Capture the cell that displays the provided text and extract its [X, Y] central coordinate. 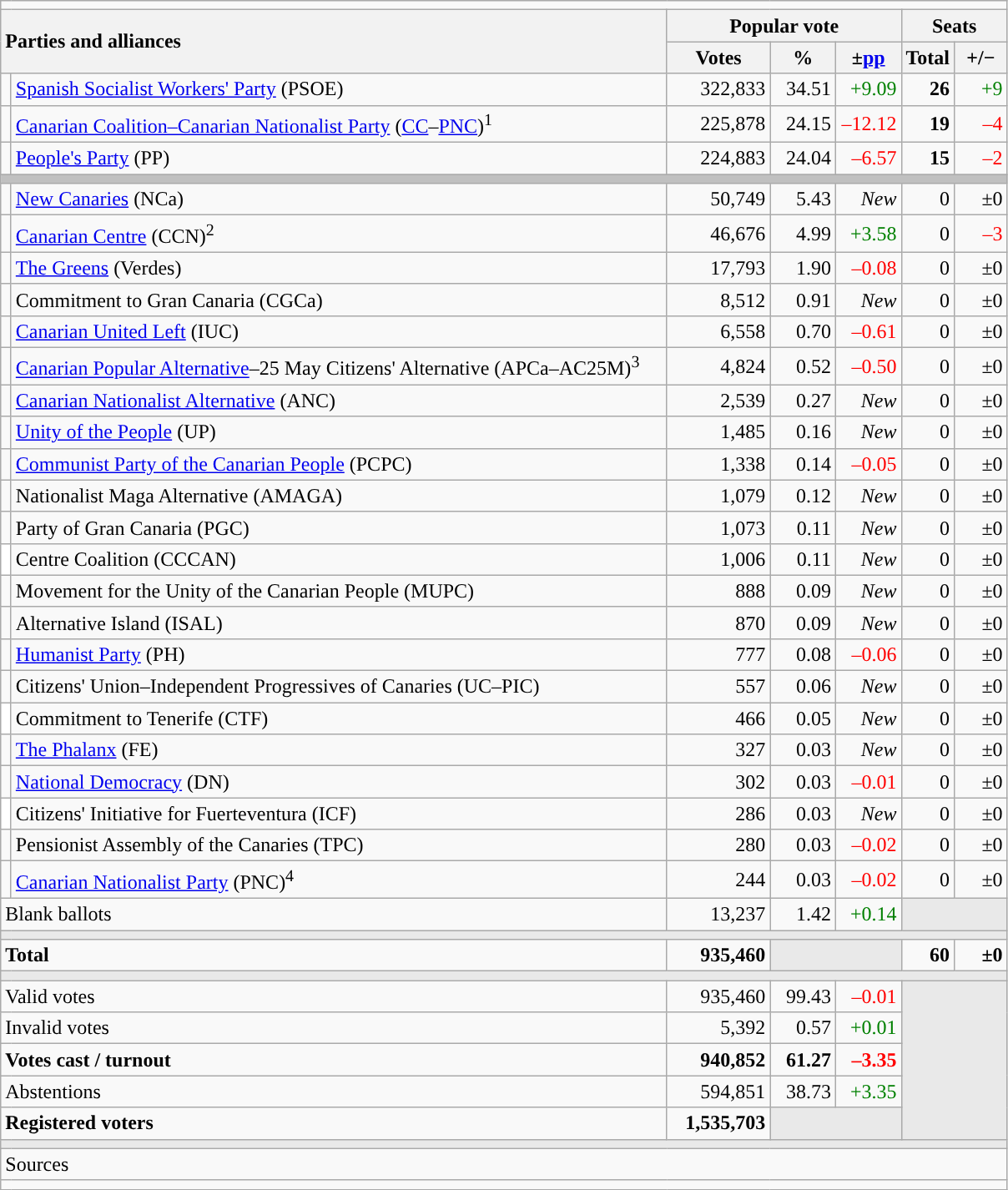
National Democracy (DN) [339, 782]
Seats [955, 26]
1.90 [803, 268]
Nationalist Maga Alternative (AMAGA) [339, 496]
1,535,703 [718, 1123]
4,824 [718, 366]
24.04 [803, 159]
–0.08 [868, 268]
Canarian United Left (IUC) [339, 331]
1,006 [718, 559]
0.06 [803, 687]
% [803, 58]
–3.35 [868, 1060]
17,793 [718, 268]
+9 [981, 89]
The Phalanx (FE) [339, 750]
594,851 [718, 1092]
13,237 [718, 915]
New Canaries (NCa) [339, 199]
Citizens' Initiative for Fuerteventura (ICF) [339, 814]
–3 [981, 234]
Canarian Nationalist Party (PNC)4 [339, 880]
+0.14 [868, 915]
Votes cast / turnout [334, 1060]
50,749 [718, 199]
8,512 [718, 300]
+/− [981, 58]
Spanish Socialist Workers' Party (PSOE) [339, 89]
0.08 [803, 655]
+9.09 [868, 89]
0.14 [803, 464]
280 [718, 845]
286 [718, 814]
–0.50 [868, 366]
6,558 [718, 331]
Canarian Nationalist Alternative (ANC) [339, 401]
1,338 [718, 464]
0.52 [803, 366]
5.43 [803, 199]
Communist Party of the Canarian People (PCPC) [339, 464]
Citizens' Union–Independent Progressives of Canaries (UC–PIC) [339, 687]
0.70 [803, 331]
557 [718, 687]
Popular vote [784, 26]
1,073 [718, 527]
327 [718, 750]
Parties and alliances [334, 42]
Party of Gran Canaria (PGC) [339, 527]
0.16 [803, 432]
0.91 [803, 300]
4.99 [803, 234]
Canarian Centre (CCN)2 [339, 234]
–4 [981, 124]
46,676 [718, 234]
60 [928, 956]
244 [718, 880]
302 [718, 782]
888 [718, 591]
224,883 [718, 159]
Centre Coalition (CCCAN) [339, 559]
Canarian Popular Alternative–25 May Citizens' Alternative (APCa–AC25M)3 [339, 366]
225,878 [718, 124]
–12.12 [868, 124]
Commitment to Gran Canaria (CGCa) [339, 300]
34.51 [803, 89]
322,833 [718, 89]
Humanist Party (PH) [339, 655]
+3.35 [868, 1092]
0.57 [803, 1028]
777 [718, 655]
0.12 [803, 496]
Votes [718, 58]
–0.06 [868, 655]
466 [718, 719]
61.27 [803, 1060]
1.42 [803, 915]
Registered voters [334, 1123]
+0.01 [868, 1028]
–0.05 [868, 464]
Commitment to Tenerife (CTF) [339, 719]
Valid votes [334, 996]
–6.57 [868, 159]
–2 [981, 159]
Blank ballots [334, 915]
5,392 [718, 1028]
The Greens (Verdes) [339, 268]
2,539 [718, 401]
15 [928, 159]
–0.61 [868, 331]
24.15 [803, 124]
Invalid votes [334, 1028]
Canarian Coalition–Canarian Nationalist Party (CC–PNC)1 [339, 124]
Abstentions [334, 1092]
99.43 [803, 996]
26 [928, 89]
38.73 [803, 1092]
Unity of the People (UP) [339, 432]
19 [928, 124]
0.05 [803, 719]
870 [718, 623]
Sources [504, 1164]
940,852 [718, 1060]
1,485 [718, 432]
1,079 [718, 496]
Movement for the Unity of the Canarian People (MUPC) [339, 591]
Pensionist Assembly of the Canaries (TPC) [339, 845]
People's Party (PP) [339, 159]
Alternative Island (ISAL) [339, 623]
0.27 [803, 401]
+3.58 [868, 234]
±pp [868, 58]
